Search for the cell housing the specified text and yield its (x, y) center coordinate. 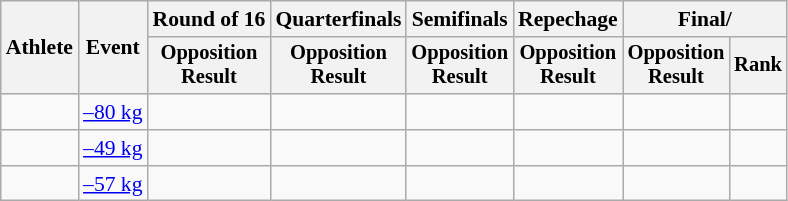
Rank (758, 66)
Semifinals (460, 19)
–80 kg (112, 112)
Athlete (40, 48)
Repechage (568, 19)
Quarterfinals (338, 19)
Round of 16 (210, 19)
Final/ (705, 19)
Event (112, 48)
–49 kg (112, 148)
